From the cell containing the given text, extract its center point as (x, y) coordinate. 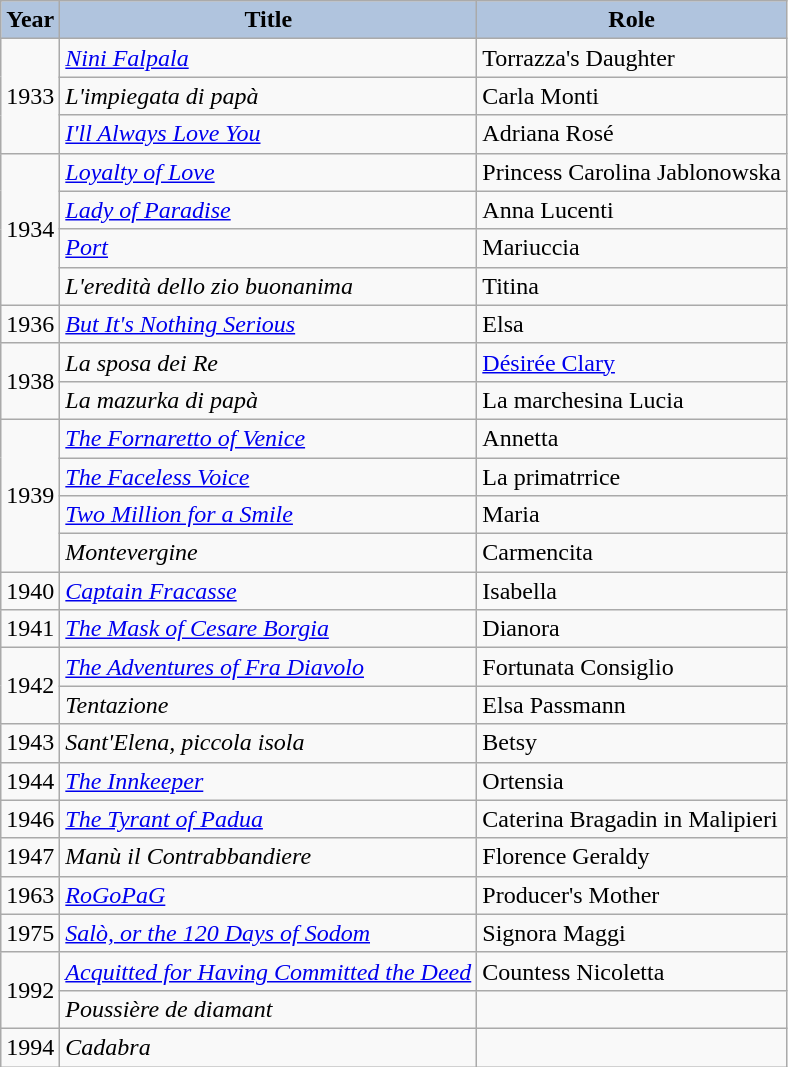
Anna Lucenti (632, 210)
Nini Falpala (268, 58)
Elsa (632, 324)
Title (268, 20)
1992 (30, 990)
1994 (30, 1047)
1936 (30, 324)
L'impiegata di papà (268, 96)
I'll Always Love You (268, 134)
La mazurka di papà (268, 400)
Isabella (632, 591)
Désirée Clary (632, 362)
The Fornaretto of Venice (268, 438)
Port (268, 248)
The Innkeeper (268, 781)
1946 (30, 819)
Role (632, 20)
Acquitted for Having Committed the Deed (268, 971)
1975 (30, 933)
Adriana Rosé (632, 134)
Mariuccia (632, 248)
Lady of Paradise (268, 210)
Carmencita (632, 553)
1933 (30, 96)
1942 (30, 686)
Poussière de diamant (268, 1009)
1947 (30, 857)
Dianora (632, 629)
Princess Carolina Jablonowska (632, 172)
Producer's Mother (632, 895)
The Adventures of Fra Diavolo (268, 667)
1934 (30, 229)
Two Million for a Smile (268, 515)
Betsy (632, 743)
La sposa dei Re (268, 362)
Sant'Elena, piccola isola (268, 743)
L'eredità dello zio buonanima (268, 286)
Montevergine (268, 553)
The Tyrant of Padua (268, 819)
1938 (30, 381)
Tentazione (268, 705)
Loyalty of Love (268, 172)
Ortensia (632, 781)
Countess Nicoletta (632, 971)
RoGoPaG (268, 895)
Captain Fracasse (268, 591)
1943 (30, 743)
La marchesina Lucia (632, 400)
Salò, or the 120 Days of Sodom (268, 933)
Caterina Bragadin in Malipieri (632, 819)
1940 (30, 591)
Annetta (632, 438)
1963 (30, 895)
Titina (632, 286)
Cadabra (268, 1047)
1944 (30, 781)
Carla Monti (632, 96)
Torrazza's Daughter (632, 58)
Florence Geraldy (632, 857)
The Mask of Cesare Borgia (268, 629)
Signora Maggi (632, 933)
La primatrrice (632, 477)
But It's Nothing Serious (268, 324)
Elsa Passmann (632, 705)
The Faceless Voice (268, 477)
Fortunata Consiglio (632, 667)
1939 (30, 495)
Maria (632, 515)
1941 (30, 629)
Manù il Contrabbandiere (268, 857)
Year (30, 20)
